Pinpoint the cell where the given text exists, returning its (x, y) midpoint coordinate. 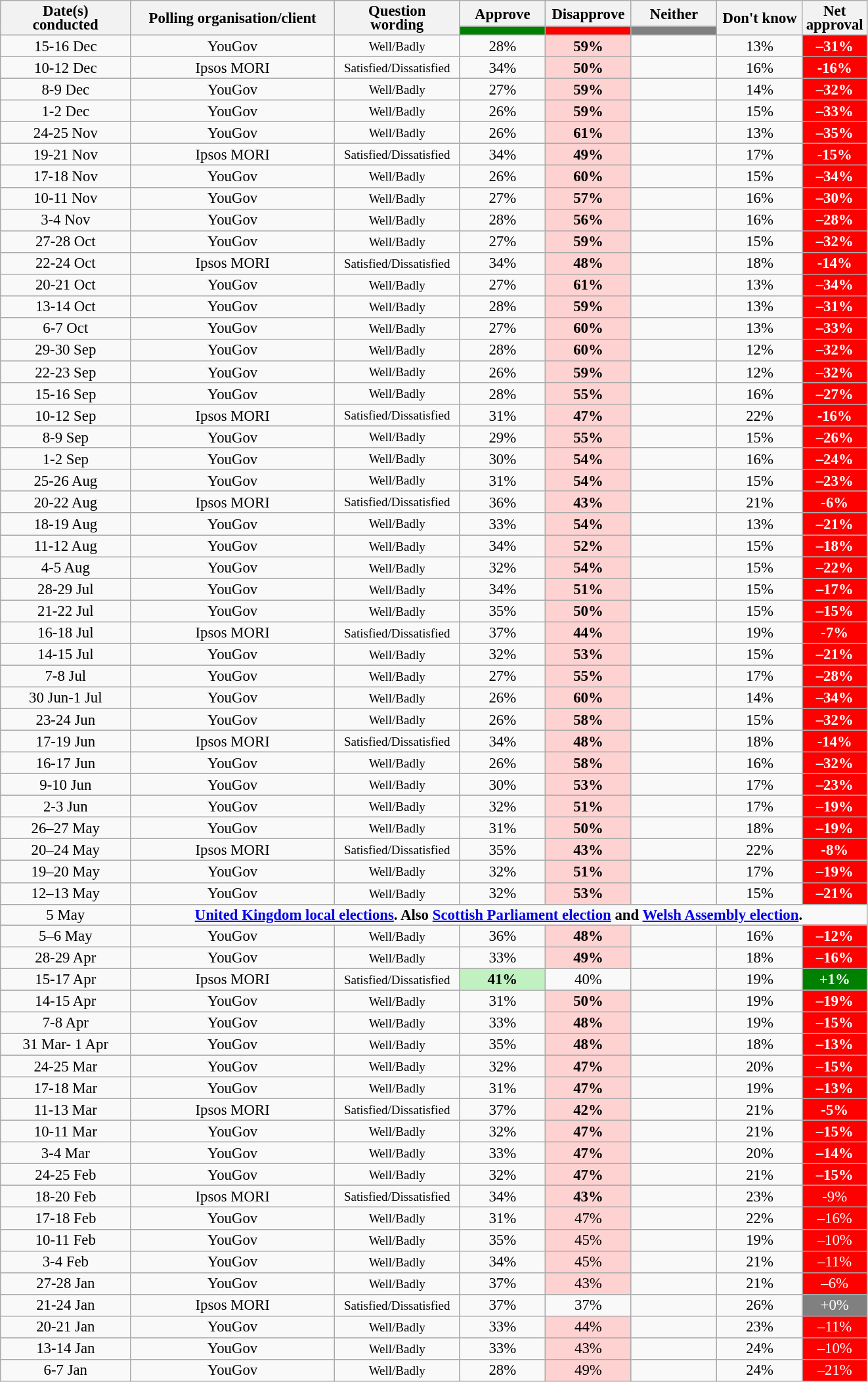
15-16 Dec (66, 46)
20-21 Oct (66, 285)
–27% (835, 394)
18-19 Aug (66, 524)
24-25 Feb (66, 1175)
7-8 Jul (66, 676)
29% (503, 437)
20–24 May (66, 850)
19–20 May (66, 872)
14-15 Jul (66, 654)
–26% (835, 437)
-9% (835, 1196)
–35% (835, 133)
–17% (835, 590)
40% (588, 980)
Net approval (835, 18)
17-18 Mar (66, 1089)
-5% (835, 1110)
2-3 Jun (66, 806)
+0% (835, 1305)
+1% (835, 980)
27-28 Jan (66, 1283)
3-4 Feb (66, 1262)
Approve (503, 13)
11-13 Mar (66, 1110)
24-25 Nov (66, 133)
17-18 Feb (66, 1219)
12–13 May (66, 893)
19-21 Nov (66, 155)
23-24 Jun (66, 720)
15-17 Apr (66, 980)
52% (588, 546)
13-14 Jan (66, 1349)
11-12 Aug (66, 546)
16-18 Jul (66, 633)
7-8 Apr (66, 1023)
–24% (835, 458)
18-20 Feb (66, 1196)
22-24 Oct (66, 263)
42% (588, 1110)
10-12 Dec (66, 68)
5–6 May (66, 936)
10-11 Mar (66, 1132)
Polling organisation/client (232, 18)
Don't know (760, 18)
-6% (835, 502)
28-29 Jul (66, 590)
17-19 Jun (66, 742)
3-4 Nov (66, 219)
–22% (835, 567)
10-12 Sep (66, 415)
8-9 Sep (66, 437)
5 May (66, 915)
–6% (835, 1283)
14-15 Apr (66, 1001)
-8% (835, 850)
8-9 Dec (66, 89)
17-18 Nov (66, 176)
28-29 Apr (66, 957)
–18% (835, 546)
25-26 Aug (66, 481)
21-22 Jul (66, 611)
-7% (835, 633)
Disapprove (588, 13)
29-30 Sep (66, 351)
56% (588, 219)
1-2 Dec (66, 112)
Neither (674, 13)
20-21 Jan (66, 1328)
21-24 Jan (66, 1305)
–14% (835, 1153)
6-7 Jan (66, 1371)
9-10 Jun (66, 785)
6-7 Oct (66, 328)
United Kingdom local elections. Also Scottish Parliament election and Welsh Assembly election. (499, 915)
30 Jun-1 Jul (66, 697)
16-17 Jun (66, 763)
13-14 Oct (66, 307)
31 Mar- 1 Apr (66, 1044)
15-16 Sep (66, 394)
3-4 Mar (66, 1153)
10-11 Nov (66, 198)
–30% (835, 198)
10-11 Feb (66, 1240)
26–27 May (66, 829)
4-5 Aug (66, 567)
27-28 Oct (66, 242)
-15% (835, 155)
20-22 Aug (66, 502)
24-25 Mar (66, 1066)
41% (503, 980)
57% (588, 198)
22-23 Sep (66, 372)
1-2 Sep (66, 458)
Questionwording (397, 18)
–12% (835, 936)
Date(s)conducted (66, 18)
